Search for the cell housing the specified text and yield its [x, y] center coordinate. 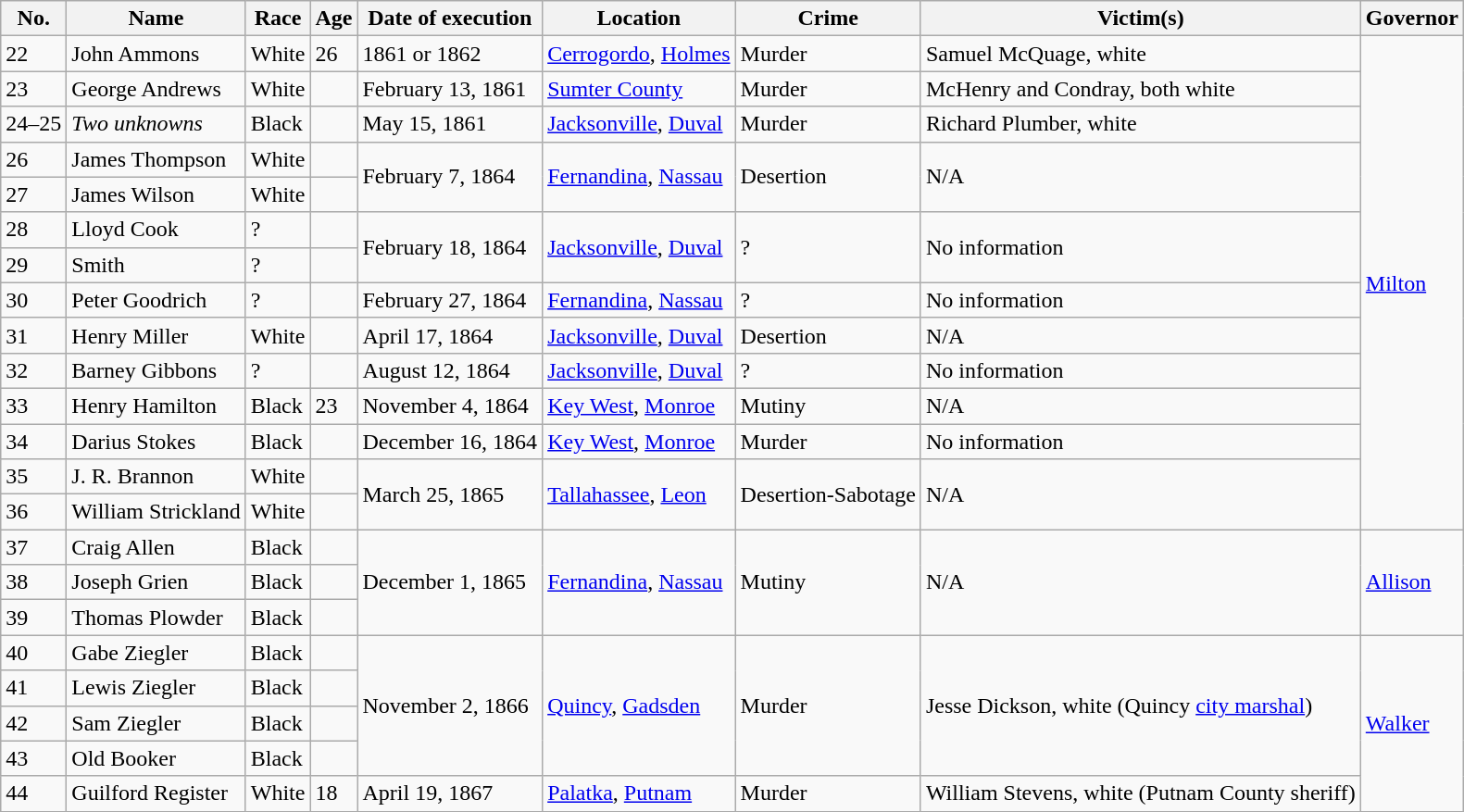
March 25, 1865 [450, 494]
40 [33, 653]
February 18, 1864 [450, 247]
37 [33, 547]
Lloyd Cook [156, 230]
James Thompson [156, 159]
42 [33, 723]
Guilford Register [156, 793]
February 7, 1864 [450, 177]
Smith [156, 265]
Richard Plumber, white [1141, 124]
Desertion-Sabotage [828, 494]
December 1, 1865 [450, 582]
April 19, 1867 [450, 793]
April 17, 1864 [450, 335]
Old Booker [156, 758]
Gabe Ziegler [156, 653]
35 [33, 477]
Date of execution [450, 19]
34 [33, 442]
Two unknowns [156, 124]
22 [33, 54]
McHenry and Condray, both white [1141, 89]
November 4, 1864 [450, 406]
Henry Miller [156, 335]
41 [33, 688]
Darius Stokes [156, 442]
No. [33, 19]
39 [33, 618]
Quincy, Gadsden [639, 706]
27 [33, 194]
J. R. Brannon [156, 477]
George Andrews [156, 89]
32 [33, 370]
Samuel McQuage, white [1141, 54]
Governor [1411, 19]
29 [33, 265]
Sumter County [639, 89]
38 [33, 582]
William Strickland [156, 512]
James Wilson [156, 194]
Craig Allen [156, 547]
Allison [1411, 582]
Victim(s) [1141, 19]
1861 or 1862 [450, 54]
36 [33, 512]
44 [33, 793]
Sam Ziegler [156, 723]
33 [33, 406]
November 2, 1866 [450, 706]
May 15, 1861 [450, 124]
30 [33, 300]
Name [156, 19]
February 13, 1861 [450, 89]
Joseph Grien [156, 582]
Barney Gibbons [156, 370]
Age [333, 19]
Thomas Plowder [156, 618]
Lewis Ziegler [156, 688]
Race [278, 19]
February 27, 1864 [450, 300]
August 12, 1864 [450, 370]
Tallahassee, Leon [639, 494]
Jesse Dickson, white (Quincy city marshal) [1141, 706]
43 [33, 758]
Palatka, Putnam [639, 793]
Henry Hamilton [156, 406]
31 [33, 335]
William Stevens, white (Putnam County sheriff) [1141, 793]
Location [639, 19]
18 [333, 793]
Walker [1411, 723]
28 [33, 230]
Crime [828, 19]
John Ammons [156, 54]
Milton [1411, 283]
24–25 [33, 124]
Cerrogordo, Holmes [639, 54]
Peter Goodrich [156, 300]
December 16, 1864 [450, 442]
